Provide the [x, y] coordinate of the cell's center where the given text is located.  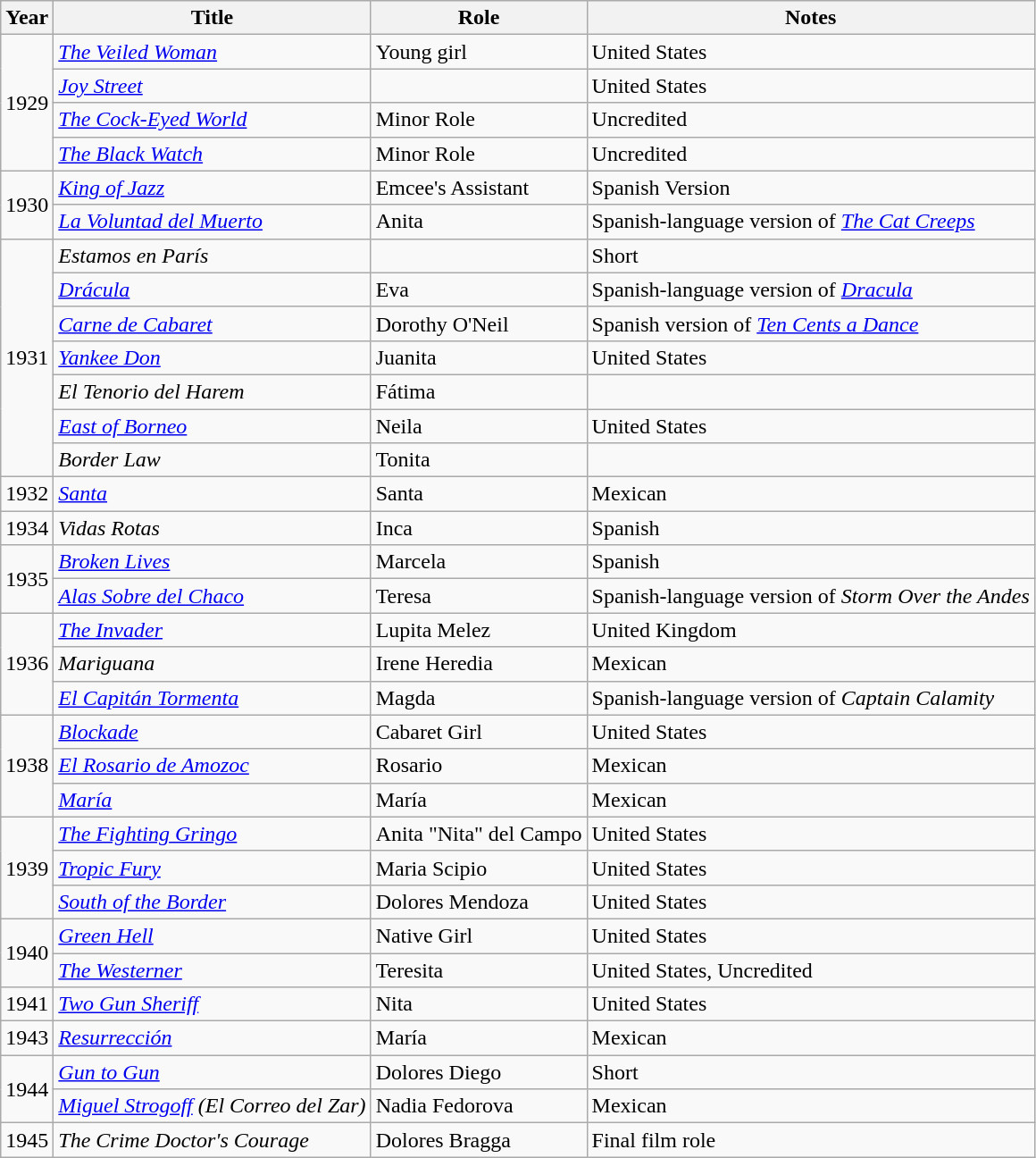
The Invader [213, 630]
Young girl [479, 52]
The Westerner [213, 969]
East of Borneo [213, 426]
El Tenorio del Harem [213, 391]
South of the Border [213, 902]
Spanish-language version of The Cat Creeps [811, 222]
Native Girl [479, 936]
Neila [479, 426]
Gun to Gun [213, 1072]
Title [213, 18]
King of Jazz [213, 188]
Broken Lives [213, 562]
Magda [479, 698]
Carne de Cabaret [213, 323]
Emcee's Assistant [479, 188]
Nadia Fedorova [479, 1106]
El Rosario de Amozoc [213, 766]
United States, Uncredited [811, 969]
Maria Scipio [479, 868]
1939 [27, 868]
1930 [27, 205]
Fátima [479, 391]
1935 [27, 579]
1941 [27, 1004]
1929 [27, 103]
The Cock-Eyed World [213, 120]
Dolores Mendoza [479, 902]
Juanita [479, 357]
Yankee Don [213, 357]
El Capitán Tormenta [213, 698]
1934 [27, 528]
Anita "Nita" del Campo [479, 834]
The Fighting Gringo [213, 834]
Spanish version of Ten Cents a Dance [811, 323]
Spanish-language version of Dracula [811, 289]
1945 [27, 1140]
Role [479, 18]
United Kingdom [811, 630]
Drácula [213, 289]
Green Hell [213, 936]
Tonita [479, 460]
Joy Street [213, 86]
1943 [27, 1038]
1944 [27, 1089]
The Black Watch [213, 154]
Eva [479, 289]
Lupita Melez [479, 630]
Spanish-language version of Captain Calamity [811, 698]
Resurrección [213, 1038]
La Voluntad del Muerto [213, 222]
Two Gun Sheriff [213, 1004]
Teresa [479, 596]
Rosario [479, 766]
1936 [27, 664]
1932 [27, 494]
Nita [479, 1004]
Alas Sobre del Chaco [213, 596]
Teresita [479, 969]
Spanish-language version of Storm Over the Andes [811, 596]
1940 [27, 952]
Anita [479, 222]
Notes [811, 18]
Vidas Rotas [213, 528]
Cabaret Girl [479, 732]
1931 [27, 357]
The Veiled Woman [213, 52]
Border Law [213, 460]
Spanish Version [811, 188]
Marcela [479, 562]
Irene Heredia [479, 664]
The Crime Doctor's Courage [213, 1140]
1938 [27, 766]
Dolores Bragga [479, 1140]
Dorothy O'Neil [479, 323]
Blockade [213, 732]
Final film role [811, 1140]
Inca [479, 528]
Tropic Fury [213, 868]
Dolores Diego [479, 1072]
Miguel Strogoff (El Correo del Zar) [213, 1106]
Estamos en París [213, 256]
Mariguana [213, 664]
Year [27, 18]
